Extract the (X, Y) coordinate from the center of the cell holding the provided text.  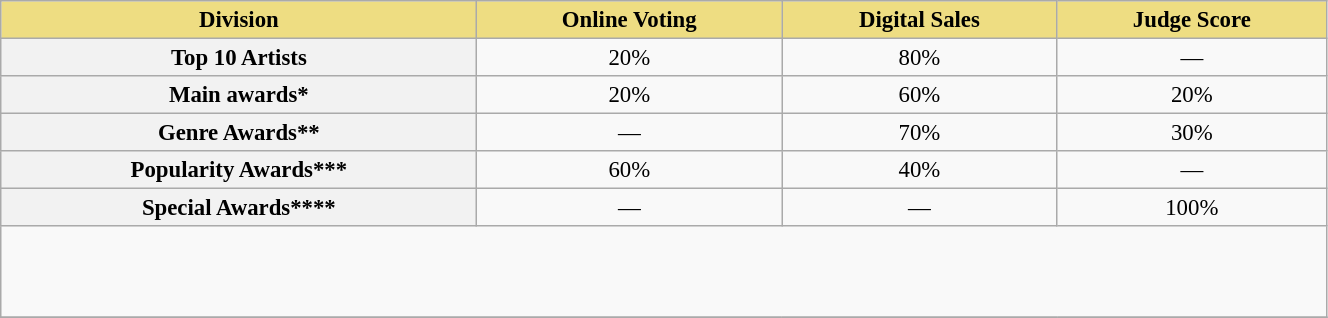
Top 10 Artists (239, 58)
100% (1192, 208)
Online Voting (630, 20)
30% (1192, 133)
Main awards* (239, 95)
Judge Score (1192, 20)
Special Awards**** (239, 208)
Digital Sales (920, 20)
Division (239, 20)
80% (920, 58)
70% (920, 133)
40% (920, 170)
Genre Awards** (239, 133)
Popularity Awards*** (239, 170)
